Pinpoint the cell where the given text exists, returning its [X, Y] midpoint coordinate. 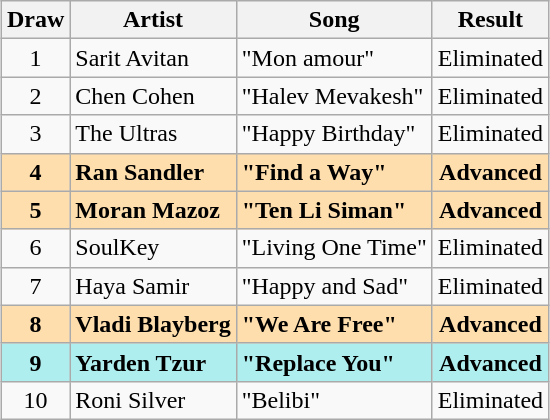
Moran Mazoz [153, 210]
3 [35, 134]
"Find a Way" [334, 172]
"Living One Time" [334, 248]
Draw [35, 20]
"Ten Li Siman" [334, 210]
"We Are Free" [334, 324]
"Happy and Sad" [334, 286]
Vladi Blayberg [153, 324]
6 [35, 248]
The Ultras [153, 134]
Yarden Tzur [153, 362]
"Mon amour" [334, 58]
5 [35, 210]
1 [35, 58]
Roni Silver [153, 400]
7 [35, 286]
10 [35, 400]
Chen Cohen [153, 96]
"Replace You" [334, 362]
9 [35, 362]
"Happy Birthday" [334, 134]
Ran Sandler [153, 172]
8 [35, 324]
SoulKey [153, 248]
Haya Samir [153, 286]
Sarit Avitan [153, 58]
"Halev Mevakesh" [334, 96]
4 [35, 172]
Result [490, 20]
"Belibi" [334, 400]
Song [334, 20]
Artist [153, 20]
2 [35, 96]
